Detect which cell encompasses the target text, then output its [x, y] center coordinate. 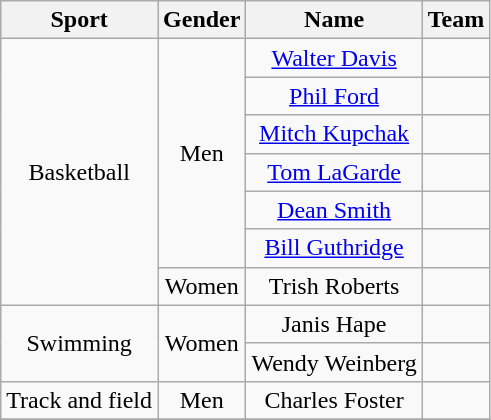
Trish Roberts [334, 286]
Dean Smith [334, 210]
Charles Foster [334, 400]
Swimming [80, 343]
Name [334, 20]
Track and field [80, 400]
Bill Guthridge [334, 248]
Basketball [80, 172]
Wendy Weinberg [334, 362]
Walter Davis [334, 58]
Tom LaGarde [334, 172]
Team [456, 20]
Janis Hape [334, 324]
Phil Ford [334, 96]
Mitch Kupchak [334, 134]
Gender [202, 20]
Sport [80, 20]
